Extract the [X, Y] coordinate from the center of the cell holding the provided text.  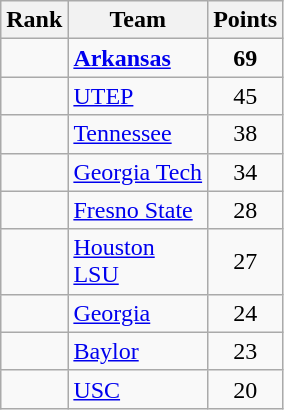
20 [246, 389]
Rank [34, 20]
24 [246, 313]
Tennessee [138, 134]
45 [246, 96]
Arkansas [138, 58]
Team [138, 20]
27 [246, 262]
USC [138, 389]
34 [246, 172]
38 [246, 134]
UTEP [138, 96]
Fresno State [138, 210]
Baylor [138, 351]
Georgia [138, 313]
HoustonLSU [138, 262]
28 [246, 210]
Points [246, 20]
69 [246, 58]
23 [246, 351]
Georgia Tech [138, 172]
